Identify which cell holds the provided text, then report its [x, y] central coordinate. 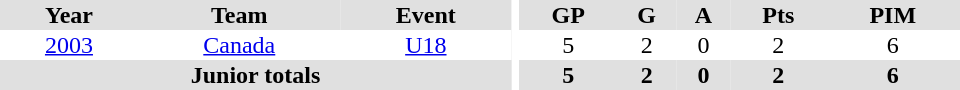
Junior totals [256, 75]
Canada [240, 45]
Event [426, 15]
GP [568, 15]
G [646, 15]
Year [69, 15]
Team [240, 15]
Pts [778, 15]
PIM [893, 15]
A [704, 15]
2003 [69, 45]
U18 [426, 45]
